Extract the (X, Y) coordinate from the center of the cell holding the provided text.  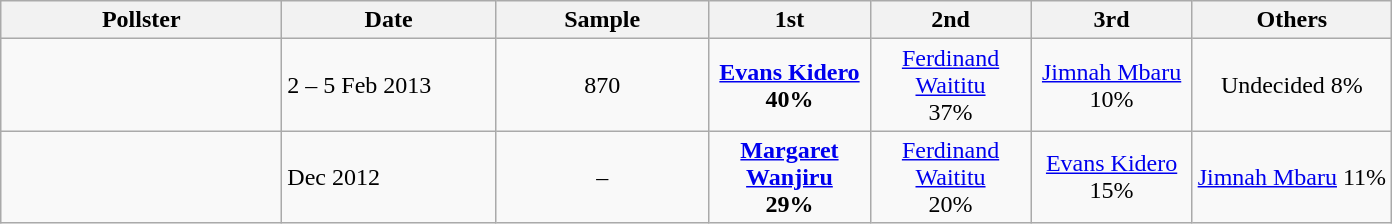
1st (790, 20)
Evans Kidero40% (790, 85)
Jimnah Mbaru 11% (1292, 177)
– (602, 177)
2nd (950, 20)
870 (602, 85)
2 – 5 Feb 2013 (389, 85)
3rd (1112, 20)
Pollster (142, 20)
Ferdinand Waititu20% (950, 177)
Dec 2012 (389, 177)
Sample (602, 20)
Ferdinand Waititu37% (950, 85)
Others (1292, 20)
Margaret Wanjiru29% (790, 177)
Jimnah Mbaru10% (1112, 85)
Date (389, 20)
Evans Kidero15% (1112, 177)
Undecided 8% (1292, 85)
